Extract the (x, y) coordinate from the center of the cell holding the provided text.  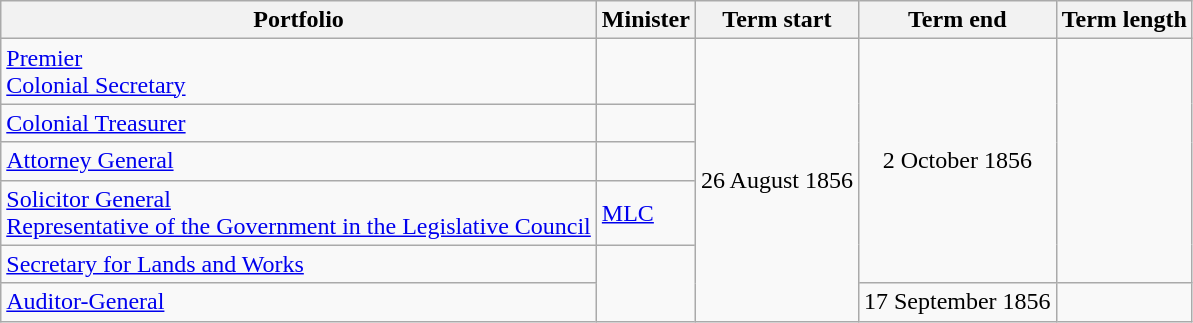
Colonial Treasurer (299, 123)
2 October 1856 (957, 161)
Minister (646, 20)
17 September 1856 (957, 302)
Term end (957, 20)
Portfolio (299, 20)
Solicitor GeneralRepresentative of the Government in the Legislative Council (299, 212)
Attorney General (299, 161)
Term length (1124, 20)
Auditor-General (299, 302)
26 August 1856 (776, 180)
Secretary for Lands and Works (299, 264)
MLC (646, 212)
PremierColonial Secretary (299, 72)
Term start (776, 20)
